Provide the (X, Y) coordinate of the cell's center where the given text is located.  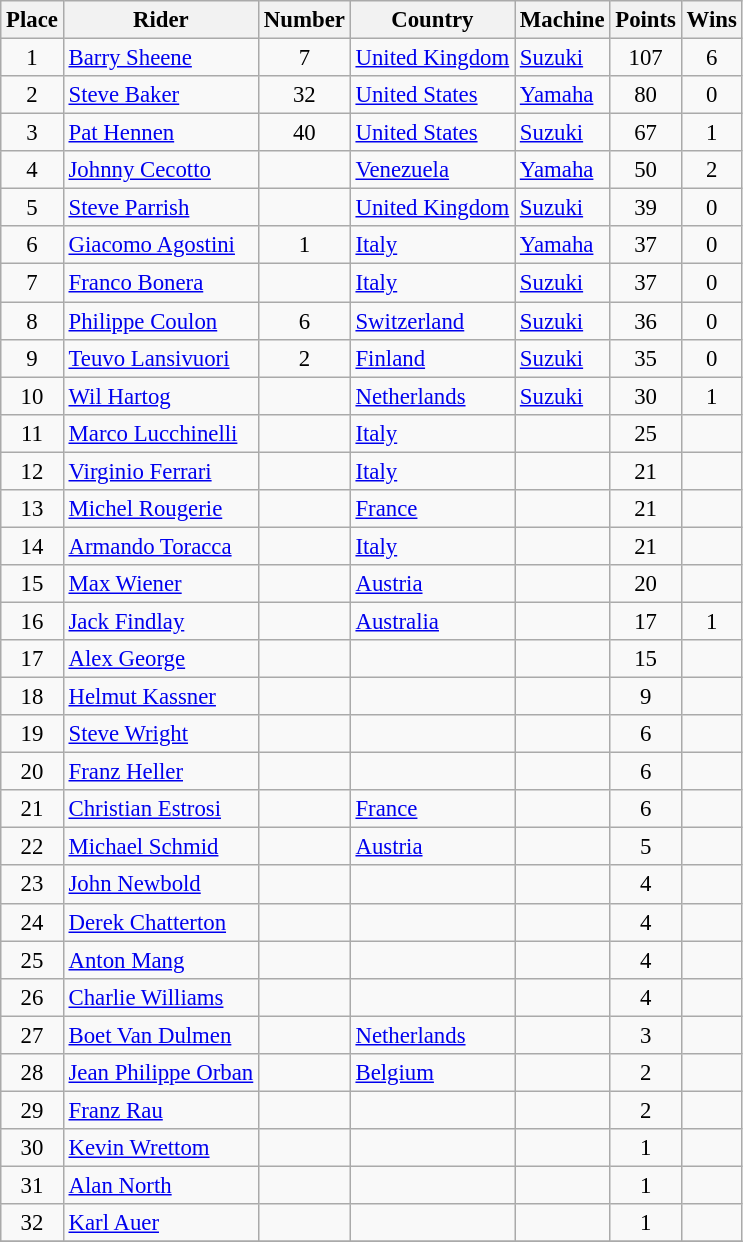
16 (32, 621)
23 (32, 885)
27 (32, 1035)
Wil Hartog (160, 396)
Karl Auer (160, 1223)
13 (32, 509)
Alex George (160, 659)
Barry Sheene (160, 58)
29 (32, 1110)
Michel Rougerie (160, 509)
Country (432, 20)
35 (646, 358)
Kevin Wrettom (160, 1148)
Number (305, 20)
Steve Baker (160, 95)
Michael Schmid (160, 847)
107 (646, 58)
Helmut Kassner (160, 697)
Steve Wright (160, 734)
Finland (432, 358)
19 (32, 734)
Franz Rau (160, 1110)
Max Wiener (160, 584)
24 (32, 922)
Christian Estrosi (160, 809)
Giacomo Agostini (160, 245)
Teuvo Lansivuori (160, 358)
26 (32, 997)
Machine (562, 20)
Jack Findlay (160, 621)
Pat Hennen (160, 133)
28 (32, 1073)
31 (32, 1185)
Derek Chatterton (160, 922)
80 (646, 95)
Steve Parrish (160, 208)
Alan North (160, 1185)
Points (646, 20)
Philippe Coulon (160, 321)
Switzerland (432, 321)
10 (32, 396)
Virginio Ferrari (160, 471)
18 (32, 697)
Franco Bonera (160, 283)
Belgium (432, 1073)
22 (32, 847)
John Newbold (160, 885)
8 (32, 321)
Marco Lucchinelli (160, 433)
Boet Van Dulmen (160, 1035)
39 (646, 208)
Charlie Williams (160, 997)
50 (646, 170)
Franz Heller (160, 772)
36 (646, 321)
Anton Mang (160, 960)
40 (305, 133)
12 (32, 471)
Venezuela (432, 170)
Johnny Cecotto (160, 170)
14 (32, 546)
67 (646, 133)
Place (32, 20)
Jean Philippe Orban (160, 1073)
Wins (712, 20)
11 (32, 433)
Armando Toracca (160, 546)
Rider (160, 20)
Australia (432, 621)
